For the text-containing cell, return its midpoint in (x, y) coordinate format. 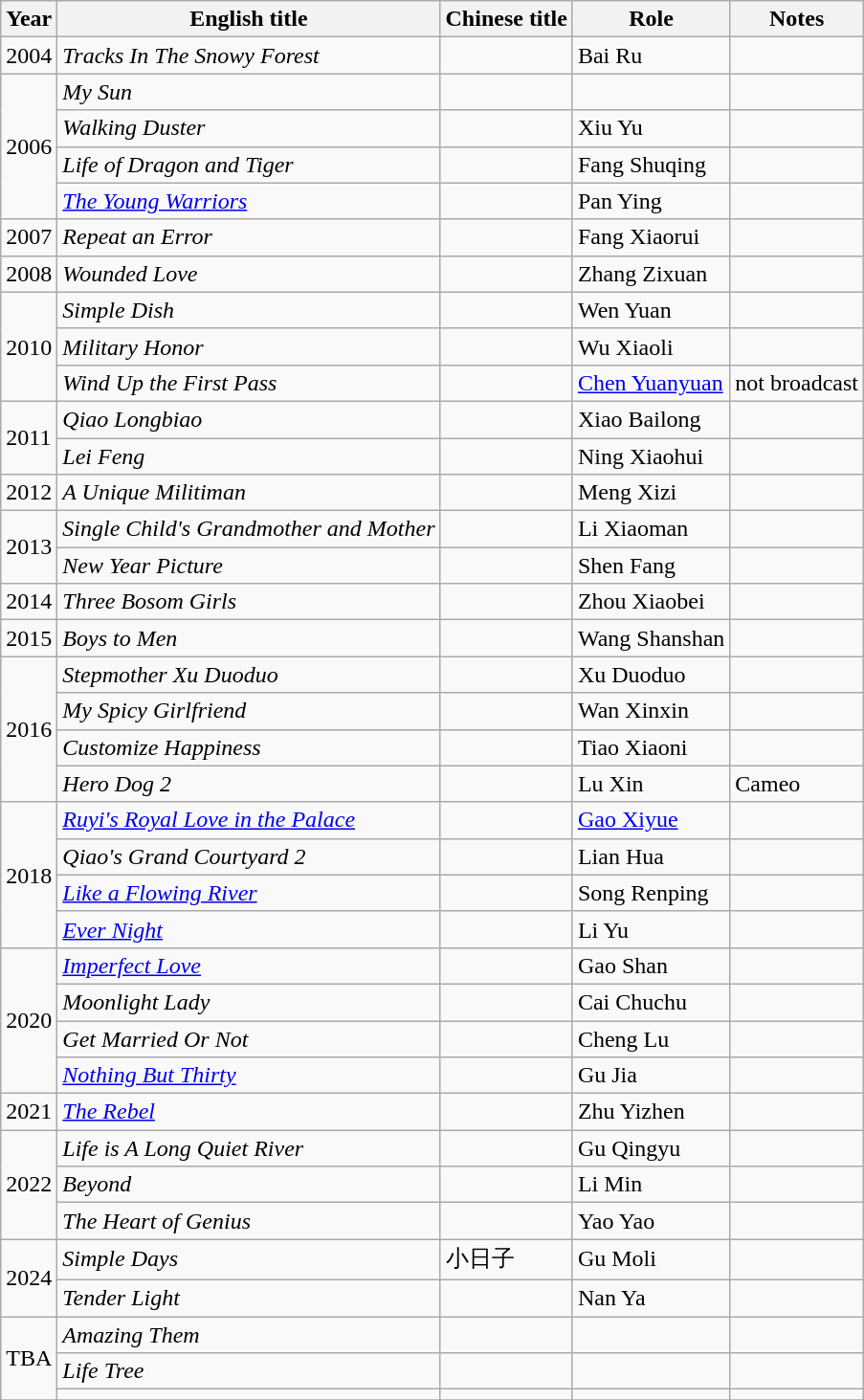
Ever Night (249, 929)
2011 (29, 437)
Simple Dish (249, 310)
Tender Light (249, 1298)
Qiao's Grand Courtyard 2 (249, 856)
2004 (29, 56)
Li Xiaoman (651, 529)
Shen Fang (651, 566)
Ruyi's Royal Love in the Palace (249, 820)
Wu Xiaoli (651, 346)
Gao Xiyue (651, 820)
Tiao Xiaoni (651, 747)
My Spicy Girlfriend (249, 711)
Song Renping (651, 893)
Life of Dragon and Tiger (249, 165)
2024 (29, 1278)
Notes (797, 19)
Zhu Yizhen (651, 1112)
The Heart of Genius (249, 1221)
2021 (29, 1112)
2022 (29, 1185)
Imperfect Love (249, 966)
My Sun (249, 92)
Bai Ru (651, 56)
Moonlight Lady (249, 1002)
Meng Xizi (651, 493)
2007 (29, 237)
Zhang Zixuan (651, 274)
Three Bosom Girls (249, 602)
Single Child's Grandmother and Mother (249, 529)
Wen Yuan (651, 310)
Simple Days (249, 1259)
小日子 (506, 1259)
Role (651, 19)
The Rebel (249, 1112)
2016 (29, 729)
Wang Shanshan (651, 638)
Military Honor (249, 346)
2006 (29, 146)
Cameo (797, 784)
Life Tree (249, 1371)
Life is A Long Quiet River (249, 1148)
Pan Ying (651, 201)
2010 (29, 346)
2013 (29, 547)
Chen Yuanyuan (651, 383)
Gu Qingyu (651, 1148)
New Year Picture (249, 566)
Stepmother Xu Duoduo (249, 675)
2020 (29, 1020)
The Young Warriors (249, 201)
Hero Dog 2 (249, 784)
Boys to Men (249, 638)
TBA (29, 1359)
not broadcast (797, 383)
Lian Hua (651, 856)
Cheng Lu (651, 1038)
Get Married Or Not (249, 1038)
Tracks In The Snowy Forest (249, 56)
Walking Duster (249, 128)
Qiao Longbiao (249, 419)
Gu Jia (651, 1076)
A Unique Militiman (249, 493)
Fang Xiaorui (651, 237)
Nan Ya (651, 1298)
Li Yu (651, 929)
2015 (29, 638)
Repeat an Error (249, 237)
2008 (29, 274)
2018 (29, 875)
Gao Shan (651, 966)
Li Min (651, 1185)
Ning Xiaohui (651, 456)
2014 (29, 602)
Wounded Love (249, 274)
Xiao Bailong (651, 419)
Cai Chuchu (651, 1002)
Customize Happiness (249, 747)
Lu Xin (651, 784)
2012 (29, 493)
English title (249, 19)
Nothing But Thirty (249, 1076)
Gu Moli (651, 1259)
Year (29, 19)
Wind Up the First Pass (249, 383)
Yao Yao (651, 1221)
Wan Xinxin (651, 711)
Like a Flowing River (249, 893)
Xu Duoduo (651, 675)
Beyond (249, 1185)
Lei Feng (249, 456)
Chinese title (506, 19)
Zhou Xiaobei (651, 602)
Xiu Yu (651, 128)
Fang Shuqing (651, 165)
Amazing Them (249, 1335)
